Detect which cell encompasses the target text, then output its (x, y) center coordinate. 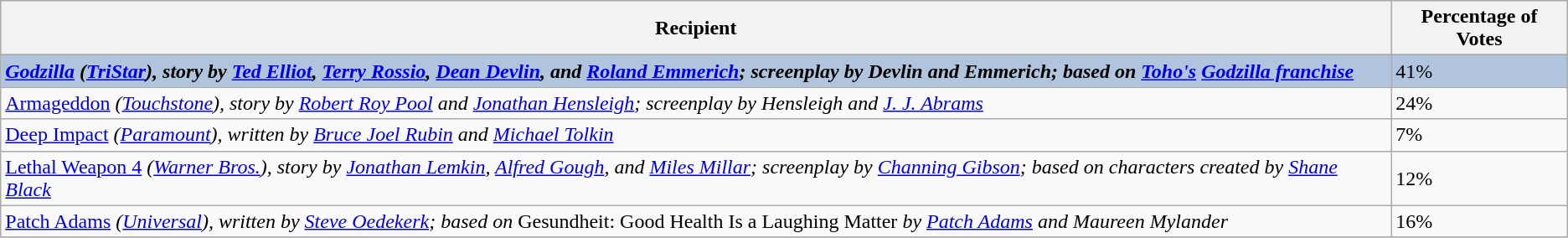
Recipient (696, 28)
Armageddon (Touchstone), story by Robert Roy Pool and Jonathan Hensleigh; screenplay by Hensleigh and J. J. Abrams (696, 103)
12% (1479, 178)
Patch Adams (Universal), written by Steve Oedekerk; based on Gesundheit: Good Health Is a Laughing Matter by Patch Adams and Maureen Mylander (696, 221)
24% (1479, 103)
Percentage of Votes (1479, 28)
Deep Impact (Paramount), written by Bruce Joel Rubin and Michael Tolkin (696, 135)
16% (1479, 221)
7% (1479, 135)
41% (1479, 71)
